Scan for the cell matching the given text and deliver its [x, y] coordinate at center. 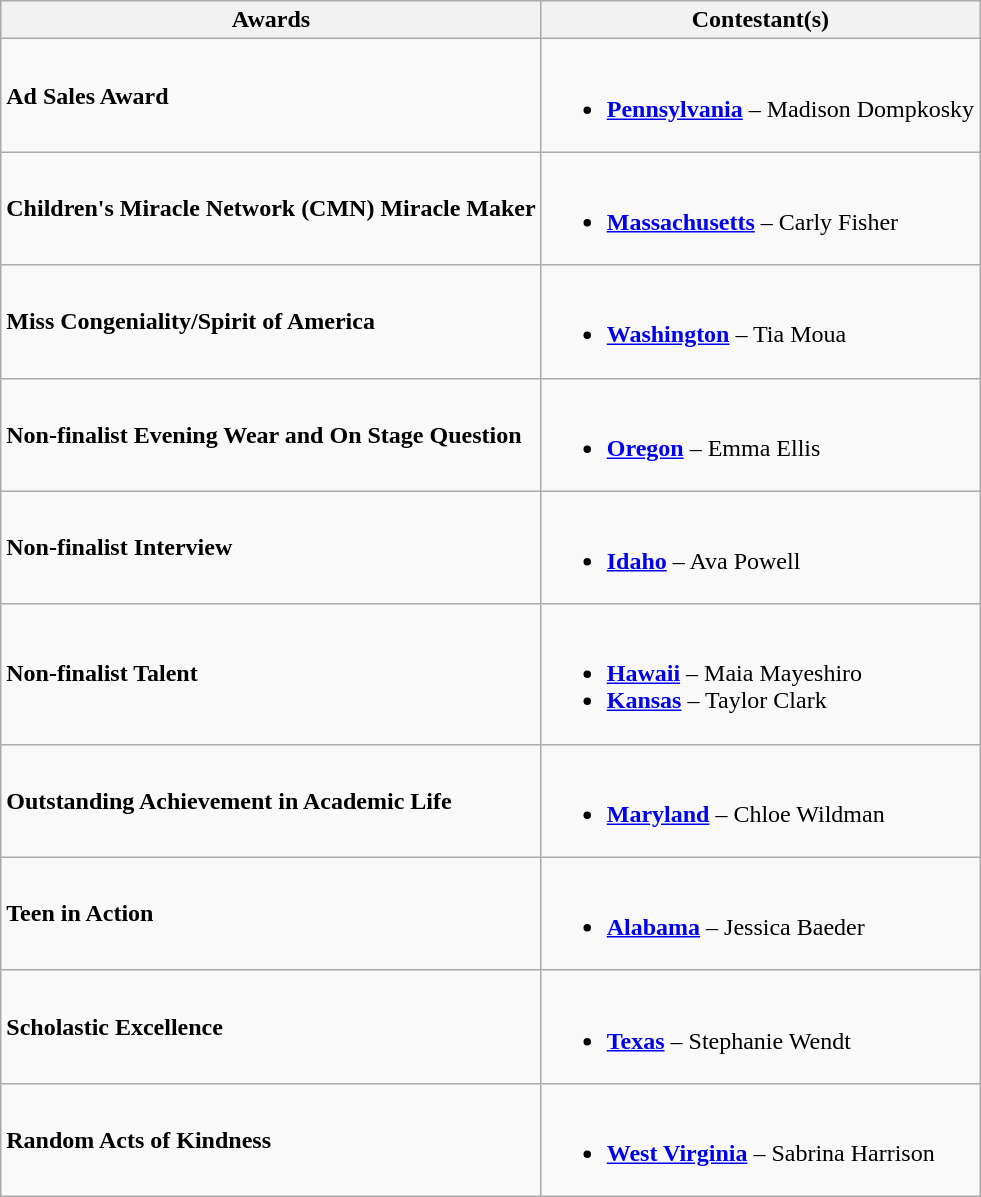
West Virginia – Sabrina Harrison [760, 1140]
Outstanding Achievement in Academic Life [271, 800]
Massachusetts – Carly Fisher [760, 208]
Idaho – Ava Powell [760, 548]
Scholastic Excellence [271, 1026]
Pennsylvania – Madison Dompkosky [760, 96]
Hawaii – Maia Mayeshiro Kansas – Taylor Clark [760, 674]
Non-finalist Interview [271, 548]
Awards [271, 20]
Contestant(s) [760, 20]
Miss Congeniality/Spirit of America [271, 322]
Washington – Tia Moua [760, 322]
Children's Miracle Network (CMN) Miracle Maker [271, 208]
Non-finalist Talent [271, 674]
Non-finalist Evening Wear and On Stage Question [271, 434]
Teen in Action [271, 914]
Alabama – Jessica Baeder [760, 914]
Random Acts of Kindness [271, 1140]
Oregon – Emma Ellis [760, 434]
Maryland – Chloe Wildman [760, 800]
Texas – Stephanie Wendt [760, 1026]
Ad Sales Award [271, 96]
